Capture the cell that displays the provided text and extract its (x, y) central coordinate. 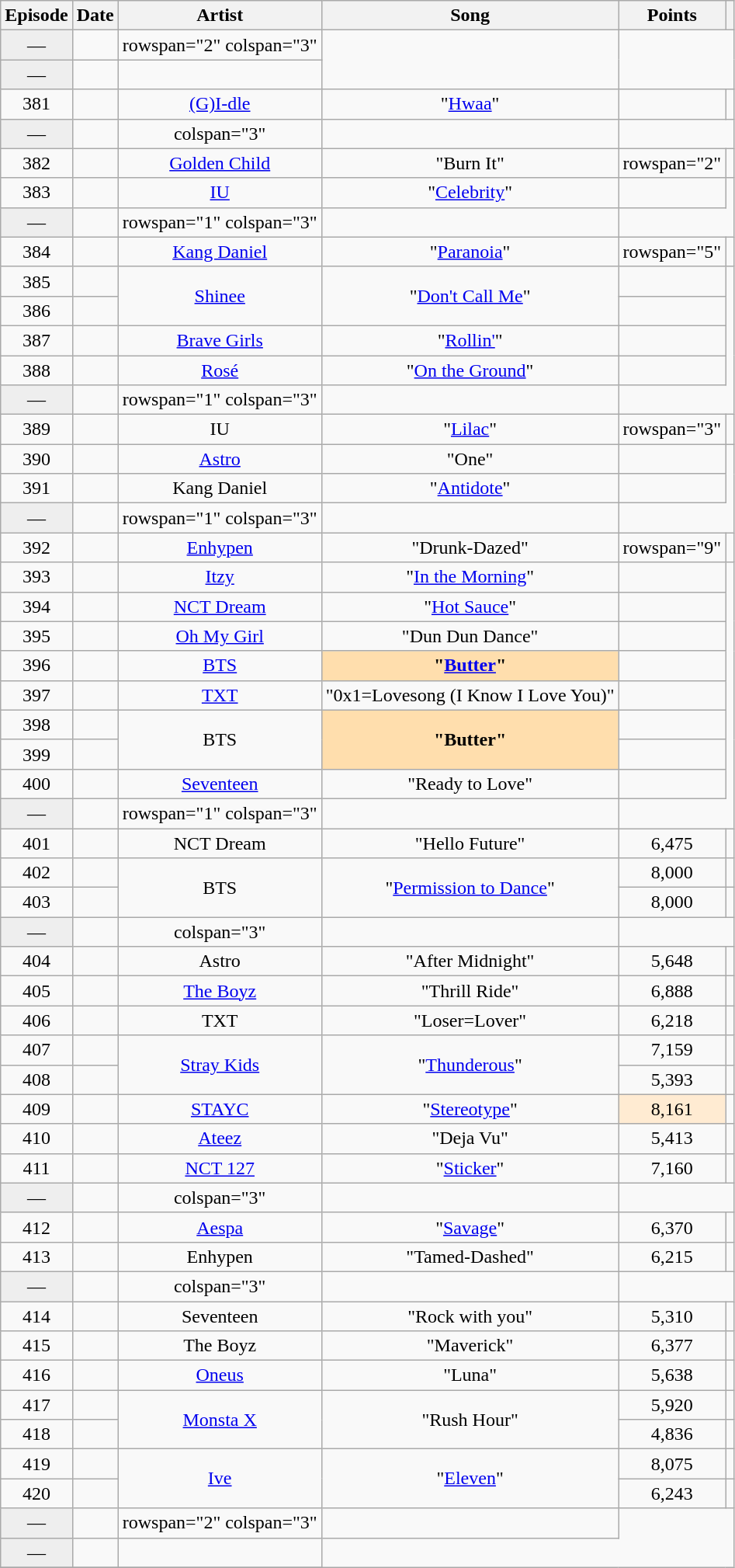
Oh My Girl (220, 636)
Episode (36, 16)
"Eleven" (470, 1479)
5,393 (672, 1080)
6,475 (672, 843)
6,243 (672, 1493)
"Thrill Ride" (470, 991)
"Loser=Lover" (470, 1020)
"Savage" (470, 1227)
"Permission to Dance" (470, 888)
"Celebrity" (470, 193)
5,310 (672, 1316)
"Tamed-Dashed" (470, 1257)
"Luna" (470, 1375)
383 (36, 193)
412 (36, 1227)
381 (36, 104)
395 (36, 636)
Stray Kids (220, 1065)
5,648 (672, 961)
"Thunderous" (470, 1065)
390 (36, 459)
398 (36, 725)
400 (36, 784)
Artist (220, 16)
rowspan="2" (672, 163)
8,161 (672, 1109)
"After Midnight" (470, 961)
"Lilac" (470, 429)
Itzy (220, 577)
416 (36, 1375)
"Deja Vu" (470, 1139)
"Ready to Love" (470, 784)
8,075 (672, 1464)
410 (36, 1139)
"Paranoia" (470, 252)
"Rush Hour" (470, 1420)
417 (36, 1405)
401 (36, 843)
419 (36, 1464)
404 (36, 961)
6,215 (672, 1257)
406 (36, 1020)
403 (36, 902)
384 (36, 252)
5,920 (672, 1405)
392 (36, 548)
"Stereotype" (470, 1109)
Date (95, 16)
Shinee (220, 296)
"Hwaa" (470, 104)
5,413 (672, 1139)
"Burn It" (470, 163)
Song (470, 16)
399 (36, 754)
393 (36, 577)
4,836 (672, 1434)
397 (36, 695)
411 (36, 1168)
5,638 (672, 1375)
"Maverick" (470, 1346)
STAYC (220, 1109)
"Don't Call Me" (470, 296)
(G)I-dle (220, 104)
Rosé (220, 370)
"In the Morning" (470, 577)
385 (36, 281)
"Rollin'" (470, 340)
387 (36, 340)
NCT 127 (220, 1168)
rowspan="9" (672, 548)
6,218 (672, 1020)
388 (36, 370)
"Drunk-Dazed" (470, 548)
Points (672, 16)
409 (36, 1109)
396 (36, 666)
405 (36, 991)
Oneus (220, 1375)
386 (36, 311)
"One" (470, 459)
Ateez (220, 1139)
408 (36, 1080)
Brave Girls (220, 340)
402 (36, 873)
"0x1=Lovesong (I Know I Love You)" (470, 695)
420 (36, 1493)
"Dun Dun Dance" (470, 636)
"Antidote" (470, 488)
rowspan="3" (672, 429)
7,159 (672, 1050)
407 (36, 1050)
"Sticker" (470, 1168)
"Hello Future" (470, 843)
6,888 (672, 991)
rowspan="5" (672, 252)
7,160 (672, 1168)
"On the Ground" (470, 370)
389 (36, 429)
Monsta X (220, 1420)
414 (36, 1316)
394 (36, 607)
Aespa (220, 1227)
"Rock with you" (470, 1316)
Golden Child (220, 163)
Ive (220, 1479)
415 (36, 1346)
382 (36, 163)
418 (36, 1434)
413 (36, 1257)
"Hot Sauce" (470, 607)
6,377 (672, 1346)
6,370 (672, 1227)
391 (36, 488)
